Provide the (X, Y) coordinate of the cell's center where the given text is located.  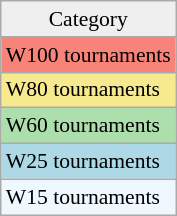
W80 tournaments (88, 90)
W15 tournaments (88, 197)
W25 tournaments (88, 162)
W100 tournaments (88, 55)
W60 tournaments (88, 126)
Category (88, 19)
